Capture the cell that displays the provided text and extract its (X, Y) central coordinate. 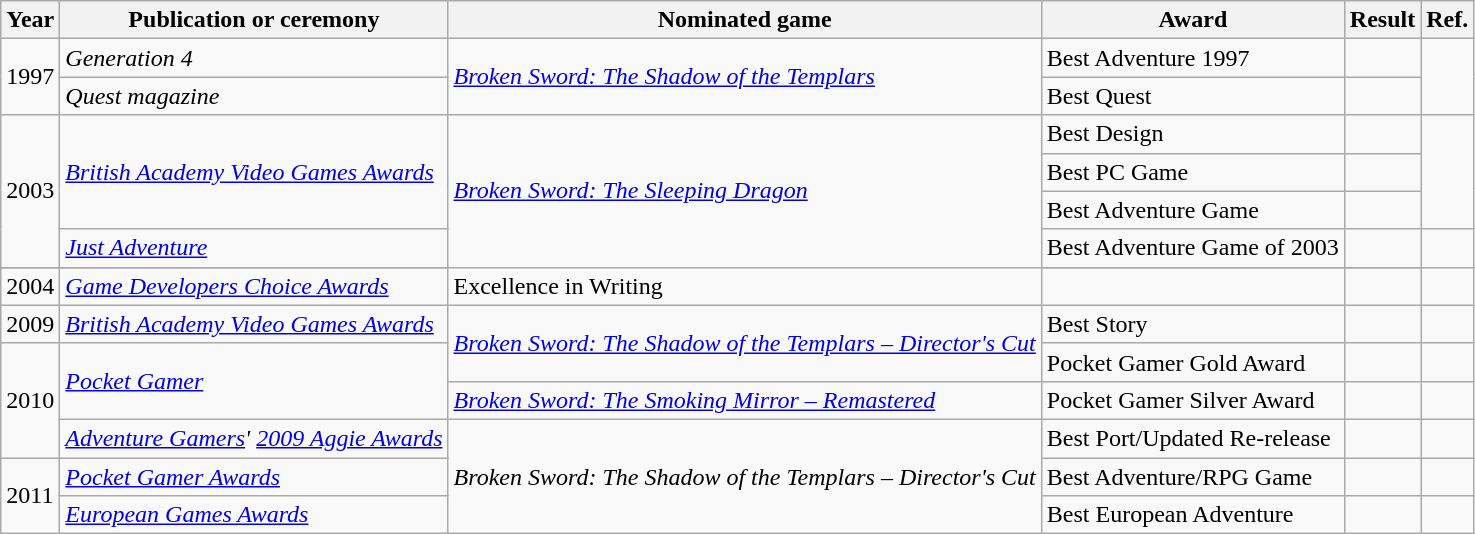
Year (30, 20)
1997 (30, 77)
Best Adventure 1997 (1192, 58)
Best Quest (1192, 96)
Broken Sword: The Shadow of the Templars (744, 77)
2009 (30, 324)
Best Story (1192, 324)
Broken Sword: The Smoking Mirror – Remastered (744, 400)
Best European Adventure (1192, 515)
Pocket Gamer Silver Award (1192, 400)
Quest magazine (254, 96)
Nominated game (744, 20)
Pocket Gamer Gold Award (1192, 362)
Best Adventure Game of 2003 (1192, 248)
2004 (30, 286)
Just Adventure (254, 248)
European Games Awards (254, 515)
Best Adventure Game (1192, 210)
Best Adventure/RPG Game (1192, 477)
Best PC Game (1192, 172)
2011 (30, 496)
Excellence in Writing (744, 286)
Ref. (1448, 20)
Generation 4 (254, 58)
Best Port/Updated Re-release (1192, 438)
Pocket Gamer Awards (254, 477)
2010 (30, 400)
Best Design (1192, 134)
2003 (30, 191)
Adventure Gamers' 2009 Aggie Awards (254, 438)
Award (1192, 20)
Result (1382, 20)
Publication or ceremony (254, 20)
Game Developers Choice Awards (254, 286)
Pocket Gamer (254, 381)
Broken Sword: The Sleeping Dragon (744, 191)
